From the cell containing the given text, extract its center point as [X, Y] coordinate. 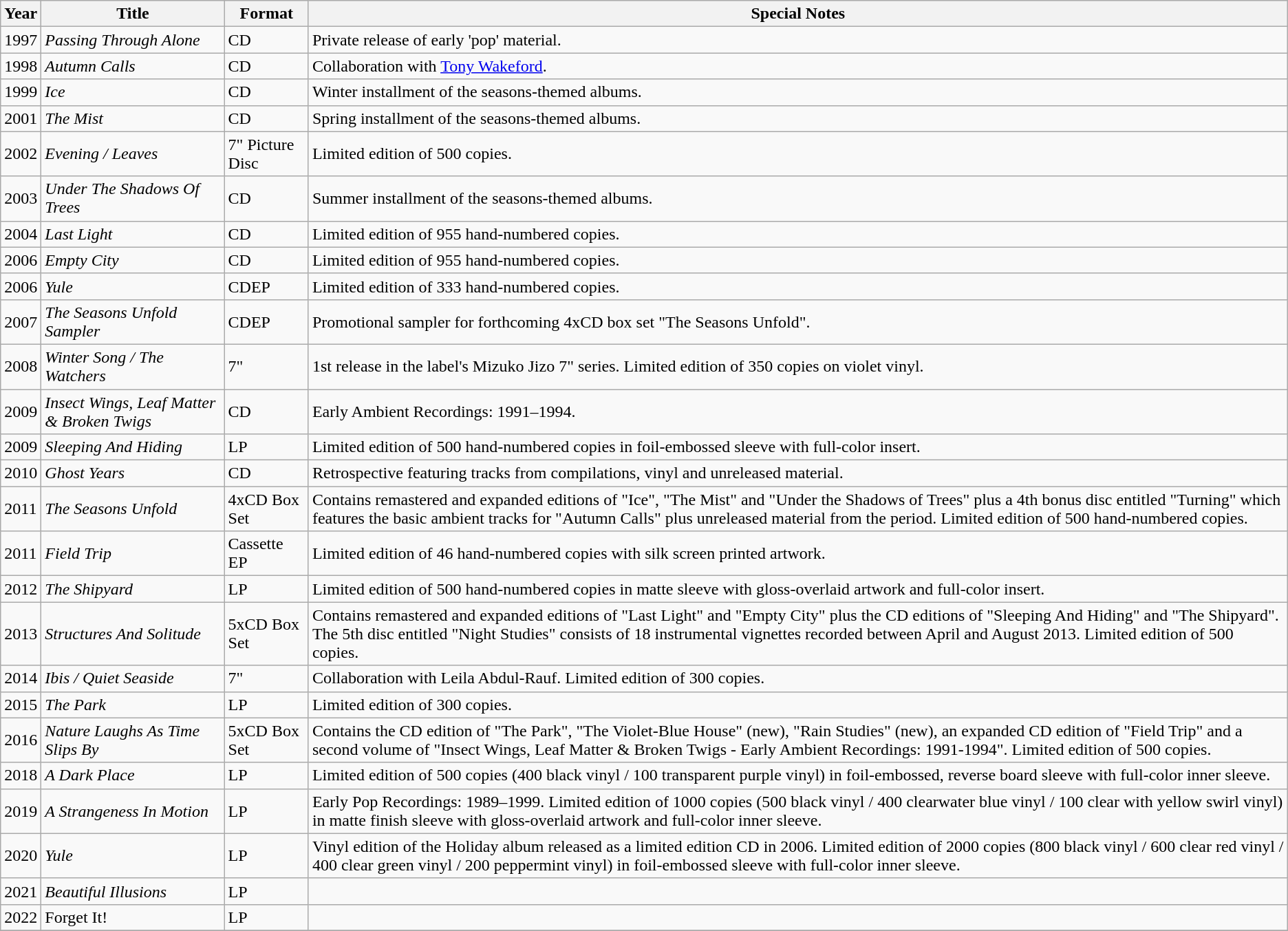
1st release in the label's Mizuko Jizo 7" series. Limited edition of 350 copies on violet vinyl. [798, 366]
Beautiful Illusions [133, 891]
Field Trip [133, 553]
A Dark Place [133, 775]
Evening / Leaves [133, 154]
Ice [133, 92]
Passing Through Alone [133, 40]
2002 [21, 154]
2012 [21, 589]
Summer installment of the seasons-themed albums. [798, 198]
Structures And Solitude [133, 634]
Early Ambient Recordings: 1991–1994. [798, 411]
Limited edition of 333 hand-numbered copies. [798, 286]
2004 [21, 234]
Special Notes [798, 14]
Ibis / Quiet Seaside [133, 678]
Winter Song / The Watchers [133, 366]
Cassette EP [266, 553]
Limited edition of 300 copies. [798, 705]
Last Light [133, 234]
Forget It! [133, 917]
Limited edition of 500 copies. [798, 154]
The Seasons Unfold Sampler [133, 322]
Retrospective featuring tracks from compilations, vinyl and unreleased material. [798, 473]
Under The Shadows Of Trees [133, 198]
Ghost Years [133, 473]
Collaboration with Leila Abdul-Rauf. Limited edition of 300 copies. [798, 678]
A Strangeness In Motion [133, 811]
2008 [21, 366]
Sleeping And Hiding [133, 447]
2013 [21, 634]
Collaboration with Tony Wakeford. [798, 66]
Limited edition of 46 hand-numbered copies with silk screen printed artwork. [798, 553]
4xCD Box Set [266, 509]
Insect Wings, Leaf Matter & Broken Twigs [133, 411]
2018 [21, 775]
7" Picture Disc [266, 154]
Title [133, 14]
Limited edition of 500 hand-numbered copies in matte sleeve with gloss-overlaid artwork and full-color insert. [798, 589]
2010 [21, 473]
2003 [21, 198]
2019 [21, 811]
Private release of early 'pop' material. [798, 40]
2015 [21, 705]
1999 [21, 92]
Limited edition of 500 copies (400 black vinyl / 100 transparent purple vinyl) in foil-embossed, reverse board sleeve with full-color inner sleeve. [798, 775]
Empty City [133, 260]
2021 [21, 891]
Nature Laughs As Time Slips By [133, 740]
The Shipyard [133, 589]
Autumn Calls [133, 66]
2022 [21, 917]
1998 [21, 66]
Winter installment of the seasons-themed albums. [798, 92]
Limited edition of 500 hand-numbered copies in foil-embossed sleeve with full-color insert. [798, 447]
1997 [21, 40]
2016 [21, 740]
Promotional sampler for forthcoming 4xCD box set "The Seasons Unfold". [798, 322]
Spring installment of the seasons-themed albums. [798, 118]
Format [266, 14]
The Mist [133, 118]
2020 [21, 856]
2007 [21, 322]
2001 [21, 118]
Year [21, 14]
The Seasons Unfold [133, 509]
The Park [133, 705]
2014 [21, 678]
